Return (x, y) of the center of cell containing provided text 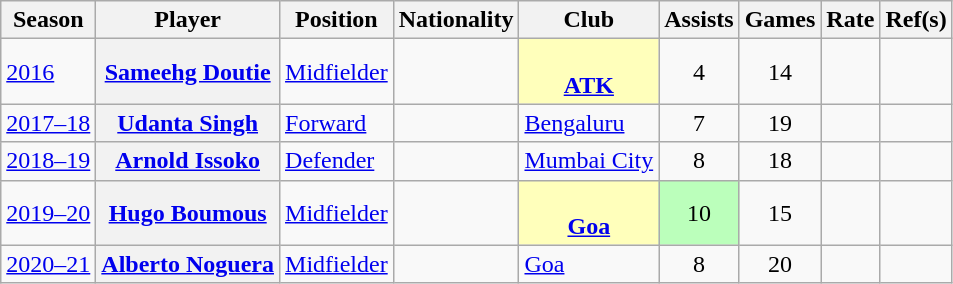
Sameehg Doutie (188, 72)
4 (699, 72)
19 (780, 123)
Ref(s) (916, 20)
Season (48, 20)
20 (780, 264)
10 (699, 212)
Assists (699, 20)
Rate (850, 20)
2019–20 (48, 212)
2017–18 (48, 123)
2016 (48, 72)
7 (699, 123)
Club (589, 20)
Defender (337, 161)
Udanta Singh (188, 123)
Forward (337, 123)
ATK (589, 72)
Bengaluru (589, 123)
Games (780, 20)
14 (780, 72)
Alberto Noguera (188, 264)
Player (188, 20)
15 (780, 212)
Arnold Issoko (188, 161)
18 (780, 161)
2018–19 (48, 161)
2020–21 (48, 264)
Position (337, 20)
Mumbai City (589, 161)
Nationality (456, 20)
Hugo Boumous (188, 212)
